Find where the given text appears and provide that cell's center as [X, Y] coordinate. 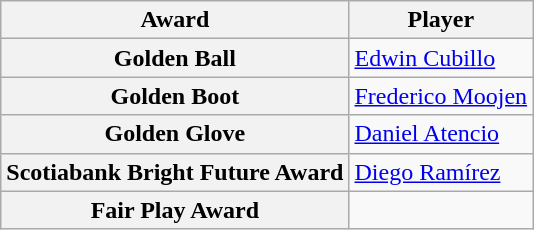
Diego Ramírez [441, 172]
Fair Play Award [175, 210]
Golden Boot [175, 96]
Award [175, 20]
Golden Ball [175, 58]
Edwin Cubillo [441, 58]
Golden Glove [175, 134]
Scotiabank Bright Future Award [175, 172]
Daniel Atencio [441, 134]
Player [441, 20]
Frederico Moojen [441, 96]
